Scan for the cell matching the given text and deliver its (X, Y) coordinate at center. 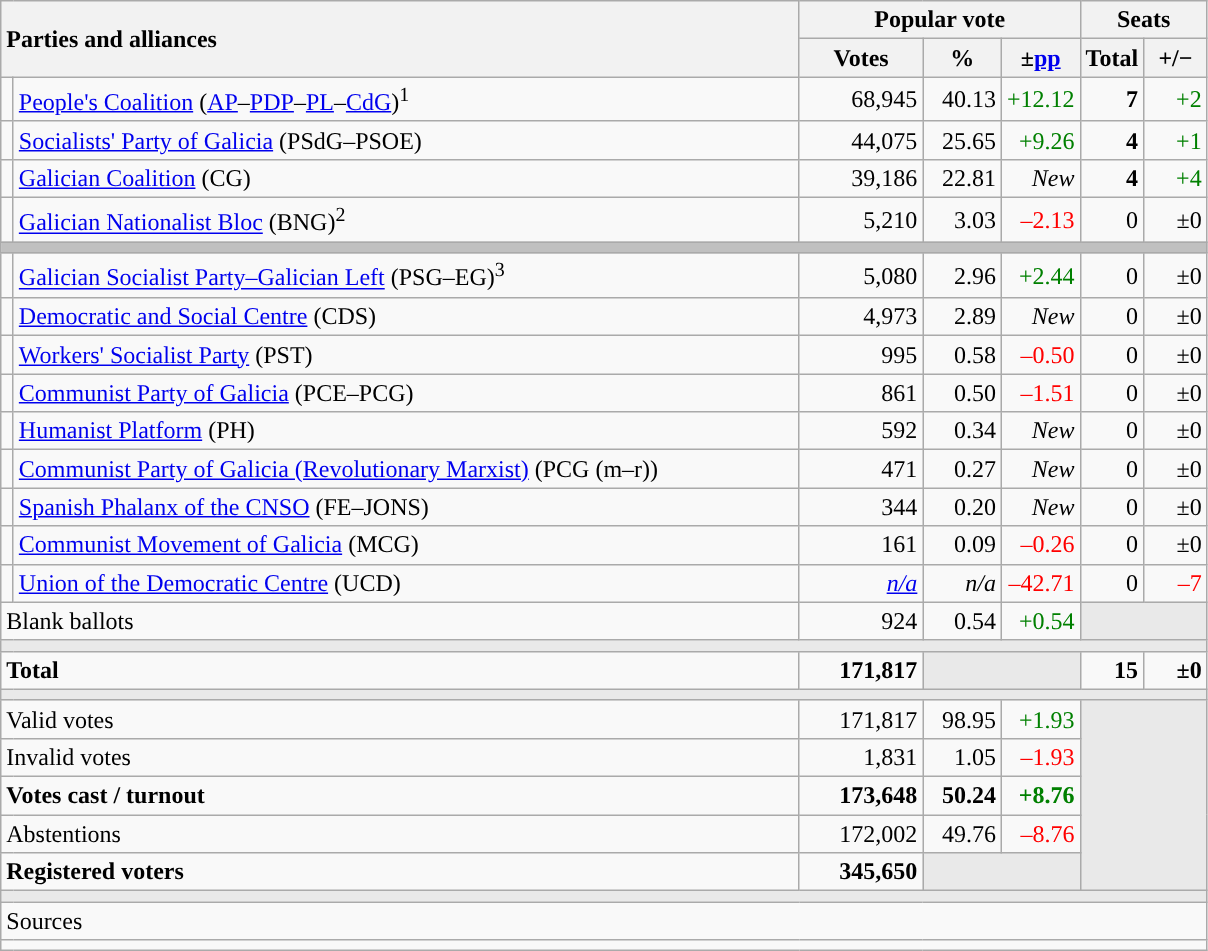
173,648 (861, 796)
1.05 (962, 758)
Seats (1144, 20)
0.09 (962, 545)
0.50 (962, 393)
22.81 (962, 178)
161 (861, 545)
4,973 (861, 317)
Galician Coalition (CG) (406, 178)
Registered voters (400, 872)
98.95 (962, 719)
+8.76 (1040, 796)
0.54 (962, 621)
Blank ballots (400, 621)
–7 (1176, 583)
0.34 (962, 431)
Galician Nationalist Bloc (BNG)2 (406, 220)
+2.44 (1040, 276)
Socialists' Party of Galicia (PSdG–PSOE) (406, 140)
–8.76 (1040, 834)
861 (861, 393)
344 (861, 507)
–1.51 (1040, 393)
471 (861, 469)
Sources (604, 921)
People's Coalition (AP–PDP–PL–CdG)1 (406, 100)
–0.26 (1040, 545)
Spanish Phalanx of the CNSO (FE–JONS) (406, 507)
40.13 (962, 100)
Humanist Platform (PH) (406, 431)
–42.71 (1040, 583)
2.96 (962, 276)
39,186 (861, 178)
+12.12 (1040, 100)
+9.26 (1040, 140)
995 (861, 355)
345,650 (861, 872)
0.27 (962, 469)
Galician Socialist Party–Galician Left (PSG–EG)3 (406, 276)
2.89 (962, 317)
0.20 (962, 507)
7 (1112, 100)
49.76 (962, 834)
1,831 (861, 758)
±pp (1040, 58)
172,002 (861, 834)
Abstentions (400, 834)
Popular vote (940, 20)
+1.93 (1040, 719)
924 (861, 621)
Parties and alliances (400, 39)
68,945 (861, 100)
5,210 (861, 220)
Democratic and Social Centre (CDS) (406, 317)
Union of the Democratic Centre (UCD) (406, 583)
5,080 (861, 276)
Communist Party of Galicia (PCE–PCG) (406, 393)
+2 (1176, 100)
Workers' Socialist Party (PST) (406, 355)
592 (861, 431)
–1.93 (1040, 758)
Votes cast / turnout (400, 796)
25.65 (962, 140)
+1 (1176, 140)
15 (1112, 670)
Votes (861, 58)
Valid votes (400, 719)
Communist Party of Galicia (Revolutionary Marxist) (PCG (m–r)) (406, 469)
% (962, 58)
–0.50 (1040, 355)
+/− (1176, 58)
–2.13 (1040, 220)
Communist Movement of Galicia (MCG) (406, 545)
0.58 (962, 355)
50.24 (962, 796)
+4 (1176, 178)
Invalid votes (400, 758)
+0.54 (1040, 621)
44,075 (861, 140)
3.03 (962, 220)
